Determine the [x, y] coordinate at the center of the cell enclosing the given text.  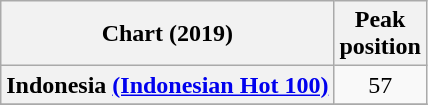
Peakposition [380, 34]
Chart (2019) [168, 34]
57 [380, 85]
Indonesia (Indonesian Hot 100) [168, 85]
